From the cell containing the given text, extract its center point as [x, y] coordinate. 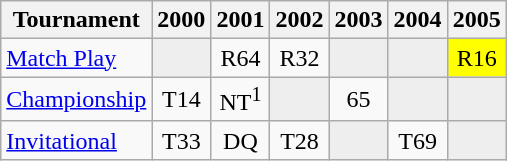
R16 [476, 58]
T14 [182, 100]
T33 [182, 140]
Tournament [76, 20]
2003 [358, 20]
2000 [182, 20]
65 [358, 100]
T69 [418, 140]
Match Play [76, 58]
Championship [76, 100]
NT1 [240, 100]
2002 [300, 20]
T28 [300, 140]
Invitational [76, 140]
DQ [240, 140]
R32 [300, 58]
2001 [240, 20]
2004 [418, 20]
2005 [476, 20]
R64 [240, 58]
